Return [X, Y] of the center of cell containing provided text 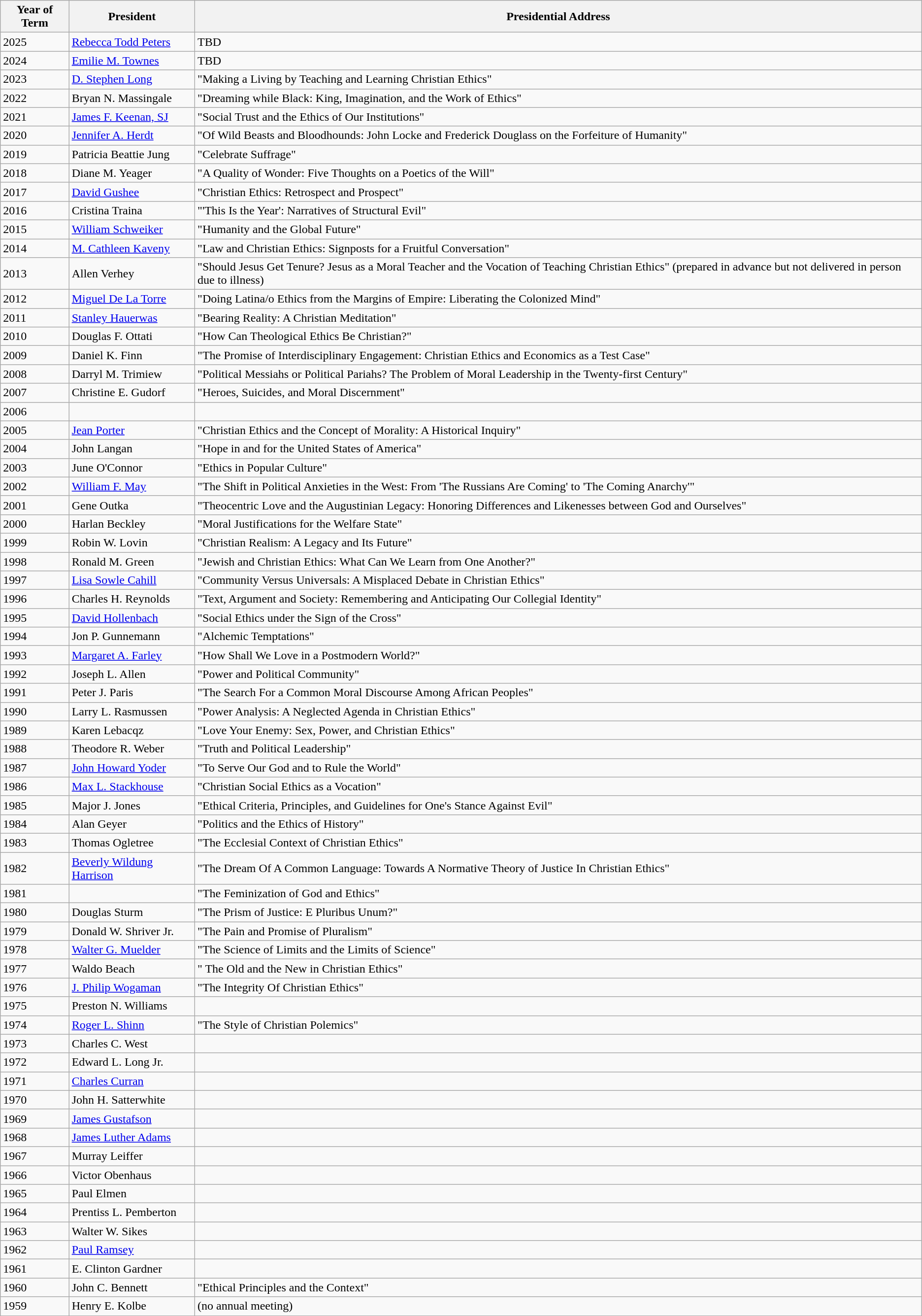
Robin W. Lovin [132, 542]
President [132, 17]
1964 [34, 1213]
1991 [34, 693]
Gene Outka [132, 505]
Karen Lebacqz [132, 730]
2003 [34, 468]
1966 [34, 1175]
David Gushee [132, 192]
"Law and Christian Ethics: Signposts for a Fruitful Conversation" [559, 248]
Henry E. Kolbe [132, 1306]
Donald W. Shriver Jr. [132, 931]
1996 [34, 599]
"The Integrity Of Christian Ethics" [559, 987]
"Ethical Criteria, Principles, and Guidelines for One's Stance Against Evil" [559, 805]
1973 [34, 1044]
1969 [34, 1118]
2025 [34, 42]
Douglas F. Ottati [132, 337]
1960 [34, 1287]
1977 [34, 969]
1967 [34, 1156]
"Text, Argument and Society: Remembering and Anticipating Our Collegial Identity" [559, 599]
1999 [34, 542]
2010 [34, 337]
"Bearing Reality: A Christian Meditation" [559, 318]
2021 [34, 117]
"Dreaming while Black: King, Imagination, and the Work of Ethics" [559, 98]
1988 [34, 749]
1976 [34, 987]
Harlan Beckley [132, 524]
2017 [34, 192]
2020 [34, 135]
"'This Is the Year': Narratives of Structural Evil" [559, 210]
Charles Curran [132, 1081]
John H. Satterwhite [132, 1100]
"The Search For a Common Moral Discourse Among African Peoples" [559, 693]
"The Dream Of A Common Language: Towards A Normative Theory of Justice In Christian Ethics" [559, 868]
2007 [34, 393]
"To Serve Our God and to Rule the World" [559, 768]
Theodore R. Weber [132, 749]
"How Shall We Love in a Postmodern World?" [559, 655]
1978 [34, 950]
1980 [34, 912]
2011 [34, 318]
James Gustafson [132, 1118]
Charles H. Reynolds [132, 599]
Bryan N. Massingale [132, 98]
John Langan [132, 449]
2016 [34, 210]
"The Style of Christian Polemics" [559, 1025]
"Power and Political Community" [559, 674]
1982 [34, 868]
Roger L. Shinn [132, 1025]
1989 [34, 730]
William Schweiker [132, 229]
"Making a Living by Teaching and Learning Christian Ethics" [559, 79]
"Political Messiahs or Political Pariahs? The Problem of Moral Leadership in the Twenty-first Century" [559, 374]
"A Quality of Wonder: Five Thoughts on a Poetics of the Will" [559, 173]
2014 [34, 248]
M. Cathleen Kaveny [132, 248]
Emilie M. Townes [132, 61]
Beverly Wildung Harrison [132, 868]
Jon P. Gunnemann [132, 637]
1970 [34, 1100]
Lisa Sowle Cahill [132, 580]
1963 [34, 1231]
James Luther Adams [132, 1137]
"Theocentric Love and the Augustinian Legacy: Honoring Differences and Likenesses between God and Ourselves" [559, 505]
2018 [34, 173]
1987 [34, 768]
"Politics and the Ethics of History" [559, 824]
Murray Leiffer [132, 1156]
John Howard Yoder [132, 768]
1974 [34, 1025]
Darryl M. Trimiew [132, 374]
1998 [34, 561]
James F. Keenan, SJ [132, 117]
1962 [34, 1250]
Major J. Jones [132, 805]
William F. May [132, 486]
1993 [34, 655]
"Love Your Enemy: Sex, Power, and Christian Ethics" [559, 730]
"The Shift in Political Anxieties in the West: From 'The Russians Are Coming' to 'The Coming Anarchy'" [559, 486]
Victor Obenhaus [132, 1175]
1972 [34, 1062]
Joseph L. Allen [132, 674]
Christine E. Gudorf [132, 393]
Alan Geyer [132, 824]
"The Pain and Promise of Pluralism" [559, 931]
Walter W. Sikes [132, 1231]
2012 [34, 299]
"Christian Realism: A Legacy and Its Future" [559, 542]
Diane M. Yeager [132, 173]
2019 [34, 154]
1981 [34, 894]
Jean Porter [132, 430]
1968 [34, 1137]
" The Old and the New in Christian Ethics" [559, 969]
Daniel K. Finn [132, 355]
"Ethical Principles and the Context" [559, 1287]
Year of Term [34, 17]
Patricia Beattie Jung [132, 154]
Prentiss L. Pemberton [132, 1213]
David Hollenbach [132, 618]
"Power Analysis: A Neglected Agenda in Christian Ethics" [559, 711]
2013 [34, 274]
"The Prism of Justice: E Pluribus Unum?" [559, 912]
Paul Elmen [132, 1194]
"Christian Ethics and the Concept of Morality: A Historical Inquiry" [559, 430]
Paul Ramsey [132, 1250]
Presidential Address [559, 17]
"Moral Justifications for the Welfare State" [559, 524]
"Heroes, Suicides, and Moral Discernment" [559, 393]
2004 [34, 449]
Waldo Beach [132, 969]
D. Stephen Long [132, 79]
"Community Versus Universals: A Misplaced Debate in Christian Ethics" [559, 580]
"Hope in and for the United States of America" [559, 449]
"Alchemic Temptations" [559, 637]
Rebecca Todd Peters [132, 42]
"Social Trust and the Ethics of Our Institutions" [559, 117]
Douglas Sturm [132, 912]
Jennifer A. Herdt [132, 135]
Stanley Hauerwas [132, 318]
2002 [34, 486]
"Ethics in Popular Culture" [559, 468]
"Social Ethics under the Sign of the Cross" [559, 618]
1994 [34, 637]
2008 [34, 374]
1995 [34, 618]
2005 [34, 430]
June O'Connor [132, 468]
1975 [34, 1006]
John C. Bennett [132, 1287]
"Celebrate Suffrage" [559, 154]
1965 [34, 1194]
1986 [34, 786]
2006 [34, 411]
1959 [34, 1306]
J. Philip Wogaman [132, 987]
Max L. Stackhouse [132, 786]
"Christian Social Ethics as a Vocation" [559, 786]
Allen Verhey [132, 274]
Preston N. Williams [132, 1006]
"The Science of Limits and the Limits of Science" [559, 950]
Thomas Ogletree [132, 843]
1997 [34, 580]
(no annual meeting) [559, 1306]
2023 [34, 79]
Peter J. Paris [132, 693]
Miguel De La Torre [132, 299]
2000 [34, 524]
Edward L. Long Jr. [132, 1062]
2022 [34, 98]
"Doing Latina/o Ethics from the Margins of Empire: Liberating the Colonized Mind" [559, 299]
1971 [34, 1081]
1984 [34, 824]
"Jewish and Christian Ethics: What Can We Learn from One Another?" [559, 561]
Ronald M. Green [132, 561]
E. Clinton Gardner [132, 1269]
2024 [34, 61]
"How Can Theological Ethics Be Christian?" [559, 337]
2015 [34, 229]
2001 [34, 505]
"Truth and Political Leadership" [559, 749]
Charles C. West [132, 1044]
1985 [34, 805]
1961 [34, 1269]
"The Ecclesial Context of Christian Ethics" [559, 843]
1992 [34, 674]
1979 [34, 931]
"Of Wild Beasts and Bloodhounds: John Locke and Frederick Douglass on the Forfeiture of Humanity" [559, 135]
Larry L. Rasmussen [132, 711]
Cristina Traina [132, 210]
Walter G. Muelder [132, 950]
"Christian Ethics: Retrospect and Prospect" [559, 192]
1983 [34, 843]
Margaret A. Farley [132, 655]
2009 [34, 355]
"The Promise of Interdisciplinary Engagement: Christian Ethics and Economics as a Test Case" [559, 355]
"The Feminization of God and Ethics" [559, 894]
1990 [34, 711]
"Humanity and the Global Future" [559, 229]
